Determine the [x, y] coordinate at the center of the cell enclosing the given text.  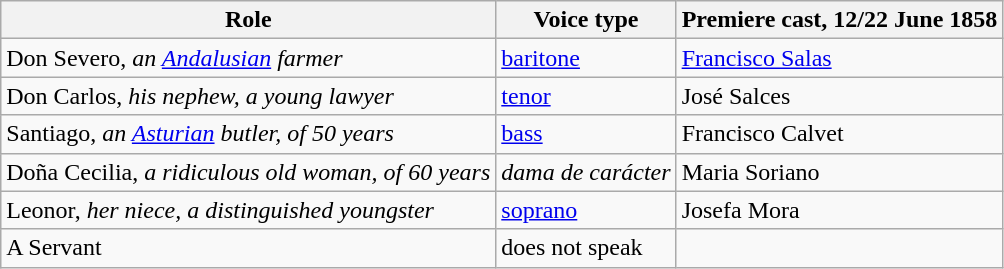
Doña Cecilia, a ridiculous old woman, of 60 years [248, 172]
Josefa Mora [840, 210]
soprano [586, 210]
Don Carlos, his nephew, a young lawyer [248, 96]
José Salces [840, 96]
bass [586, 134]
Role [248, 20]
Don Severo, an Andalusian farmer [248, 58]
Maria Soriano [840, 172]
A Servant [248, 248]
dama de carácter [586, 172]
does not speak [586, 248]
Leonor, her niece, a distinguished youngster [248, 210]
Francisco Calvet [840, 134]
Premiere cast, 12/22 June 1858 [840, 20]
baritone [586, 58]
Voice type [586, 20]
Santiago, an Asturian butler, of 50 years [248, 134]
Francisco Salas [840, 58]
tenor [586, 96]
